Detect which cell encompasses the target text, then output its [x, y] center coordinate. 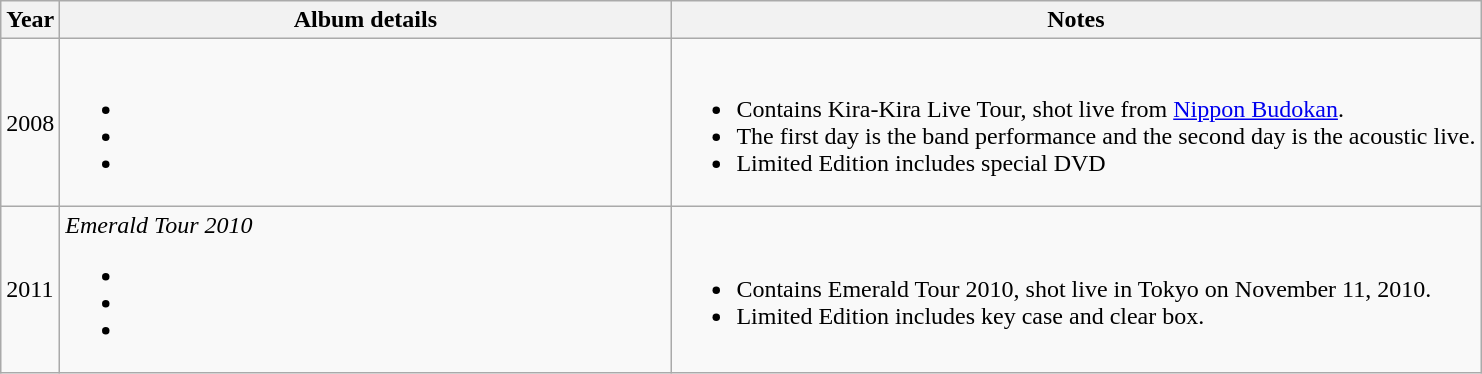
Emerald Tour 2010 [366, 290]
Year [30, 20]
2011 [30, 290]
Album details [366, 20]
2008 [30, 122]
Notes [1076, 20]
Contains Emerald Tour 2010, shot live in Tokyo on November 11, 2010.Limited Edition includes key case and clear box. [1076, 290]
